Provide the [X, Y] coordinate of the cell's center where the given text is located.  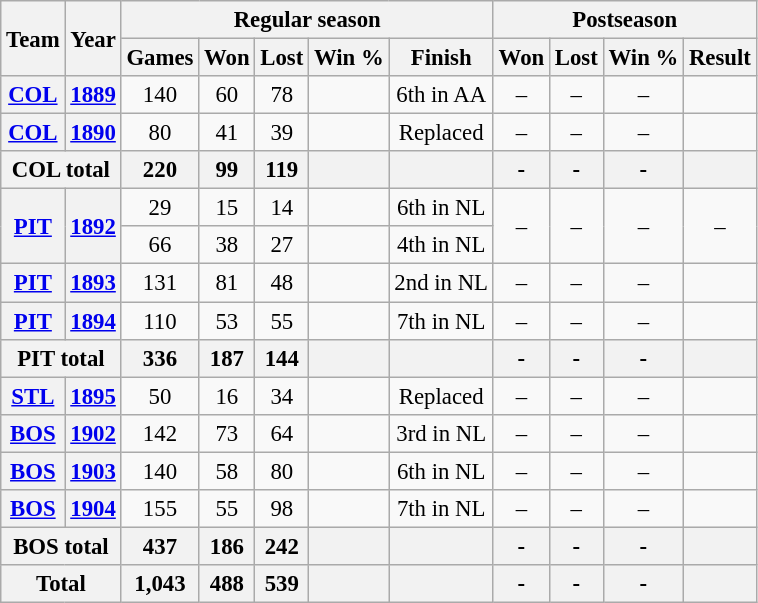
1,043 [160, 584]
539 [282, 584]
2nd in NL [441, 283]
66 [160, 245]
Games [160, 58]
1889 [93, 95]
1895 [93, 396]
220 [160, 170]
27 [282, 245]
Total [61, 584]
144 [282, 358]
41 [227, 133]
60 [227, 95]
3rd in NL [441, 433]
Regular season [307, 20]
38 [227, 245]
155 [160, 509]
15 [227, 208]
39 [282, 133]
50 [160, 396]
64 [282, 433]
48 [282, 283]
BOS total [61, 546]
PIT total [61, 358]
336 [160, 358]
Finish [441, 58]
242 [282, 546]
1890 [93, 133]
119 [282, 170]
53 [227, 321]
Team [33, 38]
STL [33, 396]
34 [282, 396]
437 [160, 546]
78 [282, 95]
98 [282, 509]
187 [227, 358]
142 [160, 433]
110 [160, 321]
COL total [61, 170]
1904 [93, 509]
1902 [93, 433]
1903 [93, 471]
29 [160, 208]
1894 [93, 321]
4th in NL [441, 245]
1893 [93, 283]
14 [282, 208]
81 [227, 283]
Result [720, 58]
186 [227, 546]
58 [227, 471]
488 [227, 584]
99 [227, 170]
73 [227, 433]
131 [160, 283]
1892 [93, 226]
16 [227, 396]
Year [93, 38]
6th in AA [441, 95]
Postseason [624, 20]
